Search for the cell housing the specified text and yield its (x, y) center coordinate. 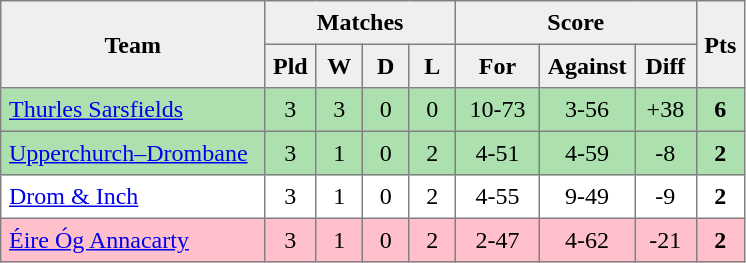
10-73 (497, 110)
9-49 (586, 197)
6 (720, 110)
Pts (720, 44)
4-55 (497, 197)
+38 (666, 110)
Éire Óg Annacarty (133, 240)
Team (133, 44)
W (339, 66)
Matches (360, 23)
D (385, 66)
-8 (666, 153)
Drom & Inch (133, 197)
Diff (666, 66)
2-47 (497, 240)
Upperchurch–Drombane (133, 153)
4-51 (497, 153)
For (497, 66)
4-59 (586, 153)
Against (586, 66)
Pld (290, 66)
3-56 (586, 110)
Thurles Sarsfields (133, 110)
-9 (666, 197)
Score (576, 23)
L (432, 66)
-21 (666, 240)
4-62 (586, 240)
